Find where the given text appears and provide that cell's center as [x, y] coordinate. 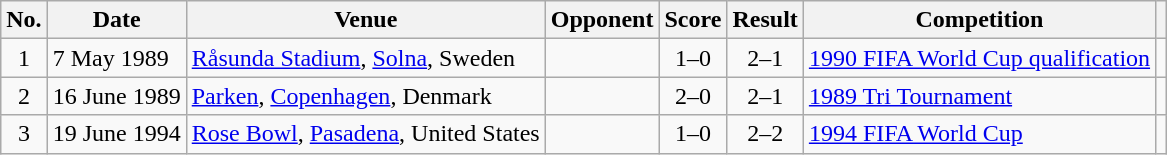
Venue [366, 20]
Result [765, 20]
Competition [979, 20]
2–2 [765, 134]
Parken, Copenhagen, Denmark [366, 96]
Råsunda Stadium, Solna, Sweden [366, 58]
2–0 [693, 96]
19 June 1994 [116, 134]
3 [24, 134]
Opponent [602, 20]
1990 FIFA World Cup qualification [979, 58]
1994 FIFA World Cup [979, 134]
Rose Bowl, Pasadena, United States [366, 134]
2 [24, 96]
16 June 1989 [116, 96]
Date [116, 20]
1 [24, 58]
7 May 1989 [116, 58]
Score [693, 20]
1989 Tri Tournament [979, 96]
No. [24, 20]
